Extract the (X, Y) coordinate from the center of the cell holding the provided text.  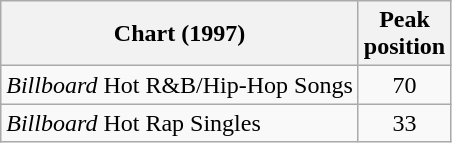
Peakposition (404, 34)
Billboard Hot Rap Singles (180, 123)
Chart (1997) (180, 34)
33 (404, 123)
Billboard Hot R&B/Hip-Hop Songs (180, 85)
70 (404, 85)
